From the cell containing the given text, extract its center point as (x, y) coordinate. 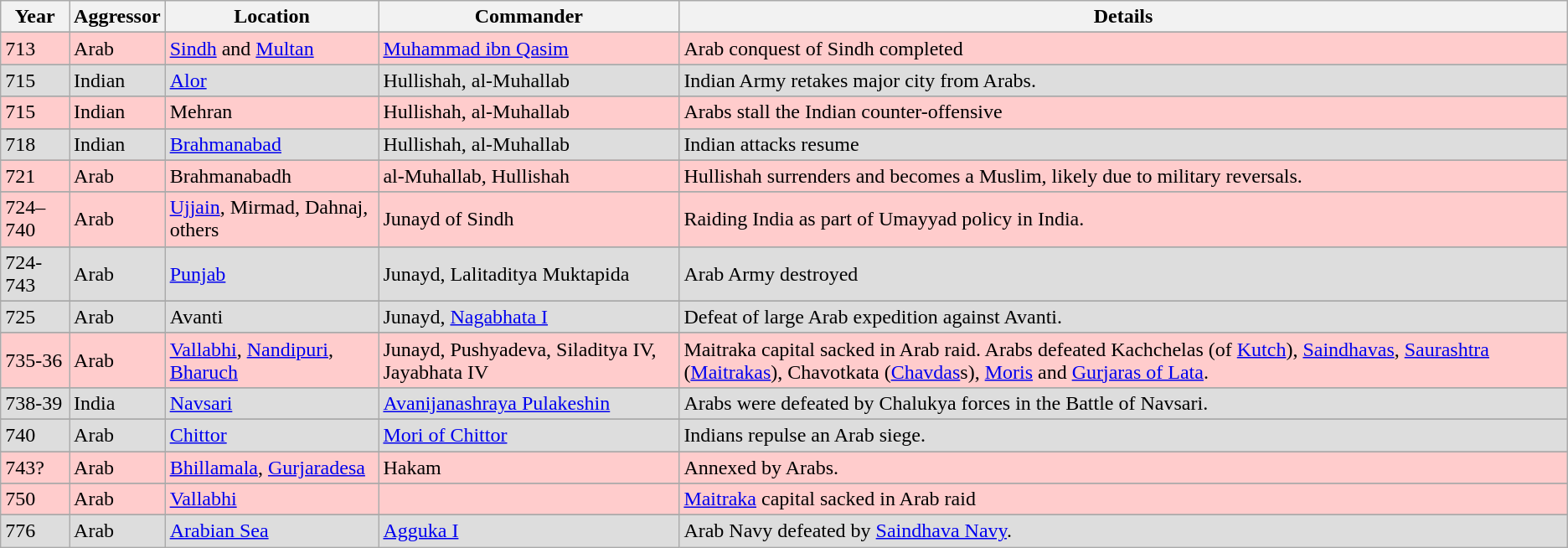
Junayd, Nagabhata I (529, 317)
al-Muhallab, Hullishah (529, 176)
718 (35, 144)
Defeat of large Arab expedition against Avanti. (1123, 317)
Location (271, 17)
Arab conquest of Sindh completed (1123, 49)
724–740 (35, 220)
Bhillamala, Gurjaradesa (271, 467)
740 (35, 435)
Brahmanabad (271, 144)
735-36 (35, 360)
Arabs were defeated by Chalukya forces in the Battle of Navsari. (1123, 403)
Hakam (529, 467)
Hullishah surrenders and becomes a Muslim, likely due to military reversals. (1123, 176)
Commander (529, 17)
Muhammad ibn Qasim (529, 49)
Junayd of Sindh (529, 220)
Maitraka capital sacked in Arab raid (1123, 499)
Arab Navy defeated by Saindhava Navy. (1123, 531)
Vallabhi (271, 499)
India (117, 403)
743? (35, 467)
Alor (271, 80)
Chittor (271, 435)
Indian Army retakes major city from Arabs. (1123, 80)
Arabian Sea (271, 531)
Punjab (271, 273)
Details (1123, 17)
Sindh and Multan (271, 49)
Indian attacks resume (1123, 144)
Mehran (271, 112)
Raiding India as part of Umayyad policy in India. (1123, 220)
Year (35, 17)
738-39 (35, 403)
Junayd, Lalitaditya Muktapida (529, 273)
Brahmanabadh (271, 176)
Agguka I (529, 531)
Avanijanashraya Pulakeshin (529, 403)
721 (35, 176)
Arabs stall the Indian counter-offensive (1123, 112)
Junayd, Pushyadeva, Siladitya IV, Jayabhata IV (529, 360)
724-743 (35, 273)
Annexed by Arabs. (1123, 467)
Indians repulse an Arab siege. (1123, 435)
Aggressor (117, 17)
776 (35, 531)
750 (35, 499)
Mori of Chittor (529, 435)
725 (35, 317)
Ujjain, Mirmad, Dahnaj, others (271, 220)
Avanti (271, 317)
713 (35, 49)
Vallabhi, Nandipuri, Bharuch (271, 360)
Navsari (271, 403)
Arab Army destroyed (1123, 273)
